Scan for the cell matching the given text and deliver its [x, y] coordinate at center. 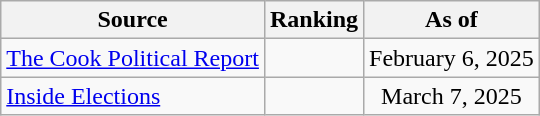
Source [133, 20]
Ranking [314, 20]
As of [452, 20]
The Cook Political Report [133, 58]
Inside Elections [133, 96]
March 7, 2025 [452, 96]
February 6, 2025 [452, 58]
